Locate the cell with the specified text and output its [X, Y] center coordinate. 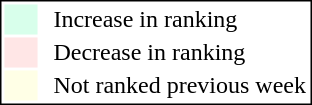
Decrease in ranking [180, 53]
Not ranked previous week [180, 85]
Increase in ranking [180, 19]
